Determine the (X, Y) coordinate at the center of the cell enclosing the given text.  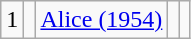
1 (12, 20)
Alice (1954) (102, 20)
